Locate the cell with the specified text and output its [X, Y] center coordinate. 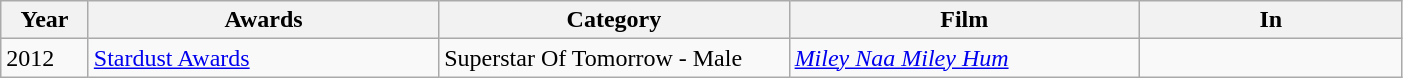
Category [614, 20]
Miley Naa Miley Hum [964, 58]
Film [964, 20]
2012 [45, 58]
Superstar Of Tomorrow - Male [614, 58]
In [1270, 20]
Stardust Awards [263, 58]
Year [45, 20]
Awards [263, 20]
